Search for the cell housing the specified text and yield its [X, Y] center coordinate. 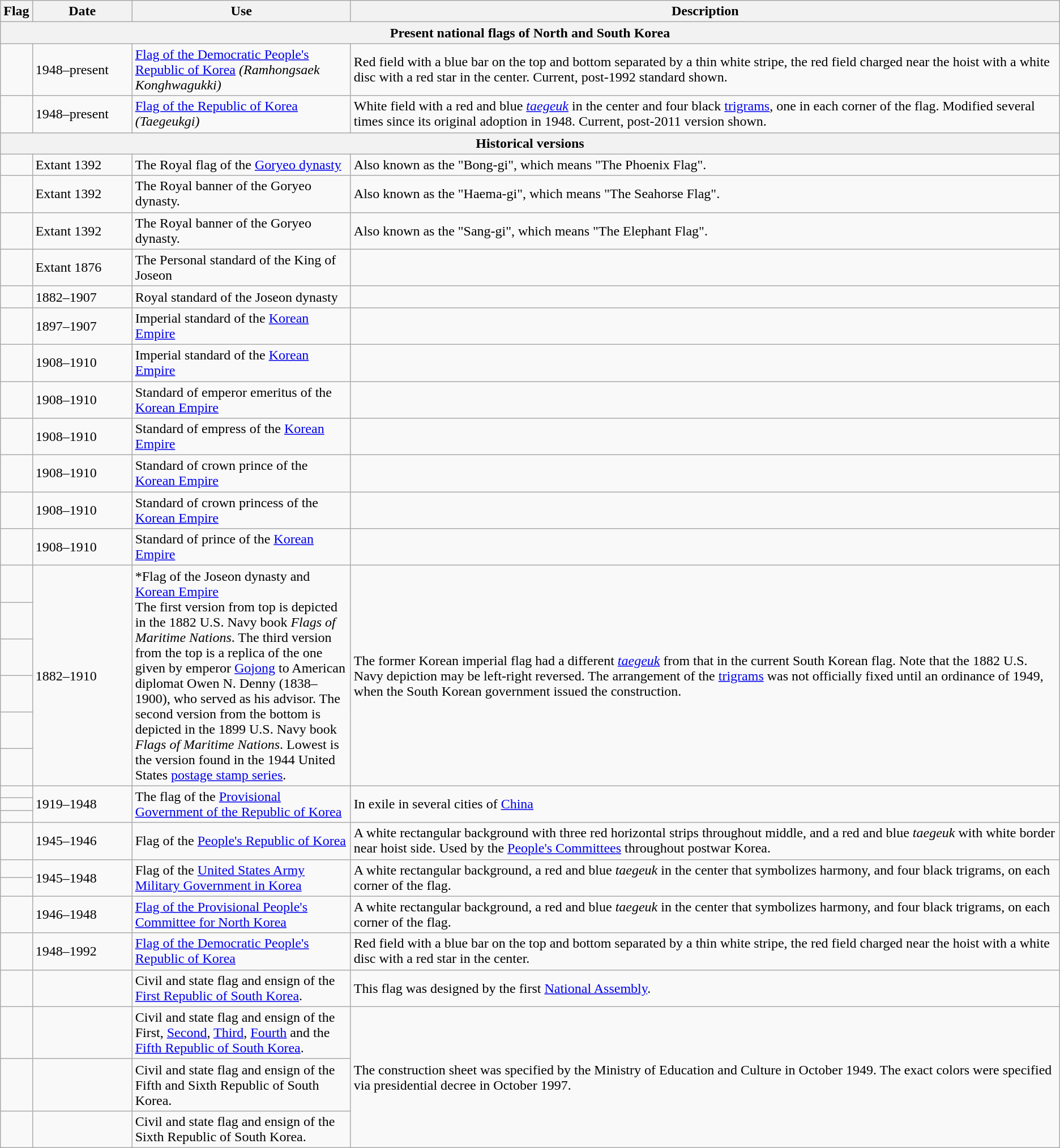
Flag [16, 11]
Civil and state flag and ensign of the Sixth Republic of South Korea. [241, 1129]
Standard of crown prince of the Korean Empire [241, 473]
The Personal standard of the King of Joseon [241, 267]
Use [241, 11]
Civil and state flag and ensign of the First, Second, Third, Fourth and the Fifth Republic of South Korea. [241, 1033]
1945–1948 [82, 877]
Flag of the Republic of Korea (Taegeukgi) [241, 114]
In exile in several cities of China [705, 804]
Flag of the United States Army Military Government in Korea [241, 877]
1882–1907 [82, 297]
Standard of empress of the Korean Empire [241, 437]
Civil and state flag and ensign of the Fifth and Sixth Republic of South Korea. [241, 1085]
This flag was designed by the first National Assembly. [705, 988]
Royal standard of the Joseon dynasty [241, 297]
Also known as the "Sang-gi", which means "The Elephant Flag". [705, 231]
Civil and state flag and ensign of the First Republic of South Korea. [241, 988]
1897–1907 [82, 326]
1946–1948 [82, 915]
Date [82, 11]
1945–1946 [82, 841]
Present national flags of North and South Korea [530, 33]
Extant 1876 [82, 267]
Standard of crown princess of the Korean Empire [241, 511]
The Royal flag of the Goryeo dynasty [241, 165]
Also known as the "Haema-gi", which means "The Seahorse Flag". [705, 194]
Flag of the Democratic People's Republic of Korea [241, 951]
Flag of the People's Republic of Korea [241, 841]
1919–1948 [82, 804]
Standard of emperor emeritus of the Korean Empire [241, 400]
Also known as the "Bong-gi", which means "The Phoenix Flag". [705, 165]
Standard of prince of the Korean Empire [241, 547]
1882–1910 [82, 676]
Flag of the Democratic People's Republic of Korea (Ramhongsaek Konghwagukki) [241, 70]
Description [705, 11]
1948–1992 [82, 951]
The flag of the Provisional Government of the Republic of Korea [241, 804]
Historical versions [530, 143]
Flag of the Provisional People's Committee for North Korea [241, 915]
